Return [x, y] of the center of cell containing provided text 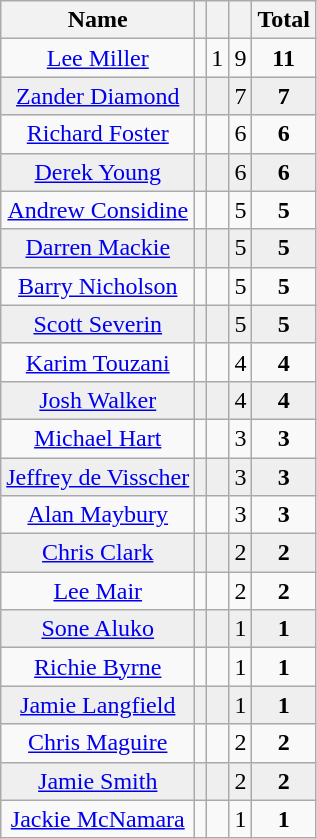
Michael Hart [98, 438]
Barry Nicholson [98, 286]
Darren Mackie [98, 248]
Karim Touzani [98, 362]
Lee Miller [98, 58]
Jamie Langfield [98, 705]
Scott Severin [98, 324]
Jeffrey de Visscher [98, 477]
11 [284, 58]
Chris Maguire [98, 743]
Richie Byrne [98, 667]
Josh Walker [98, 400]
Lee Mair [98, 591]
Sone Aluko [98, 629]
Alan Maybury [98, 515]
Zander Diamond [98, 96]
Derek Young [98, 172]
Total [284, 20]
Andrew Considine [98, 210]
Chris Clark [98, 553]
Richard Foster [98, 134]
Name [98, 20]
Jamie Smith [98, 781]
9 [240, 58]
Jackie McNamara [98, 819]
